Extract the [x, y] coordinate from the center of the cell holding the provided text.  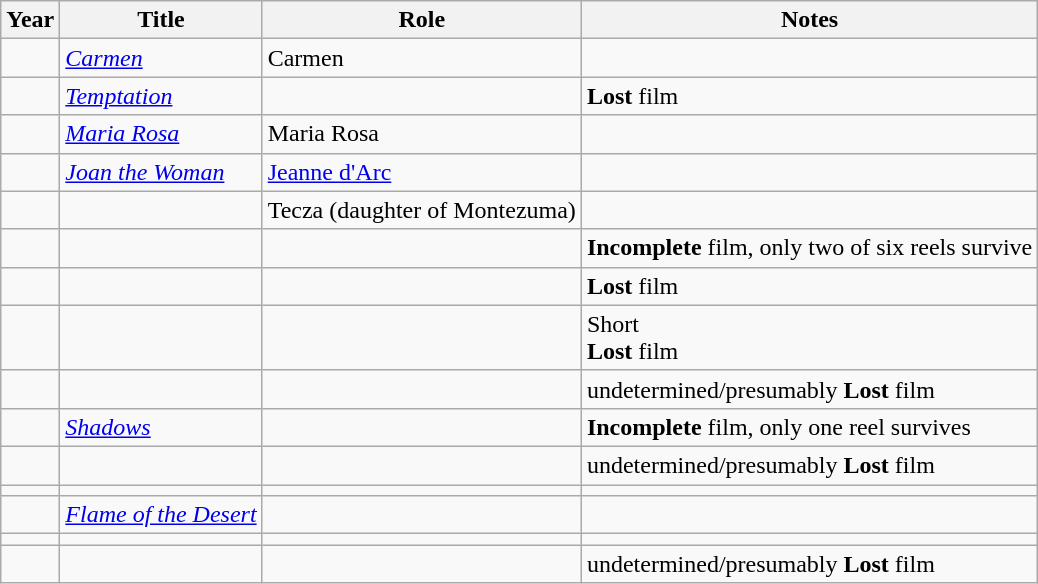
Flame of the Desert [161, 515]
Notes [809, 20]
Short Lost film [809, 338]
Tecza (daughter of Montezuma) [422, 210]
Joan the Woman [161, 172]
Jeanne d'Arc [422, 172]
Title [161, 20]
Year [30, 20]
Role [422, 20]
Incomplete film, only two of six reels survive [809, 248]
Incomplete film, only one reel survives [809, 427]
Temptation [161, 96]
Shadows [161, 427]
